Scan for the cell matching the given text and deliver its [x, y] coordinate at center. 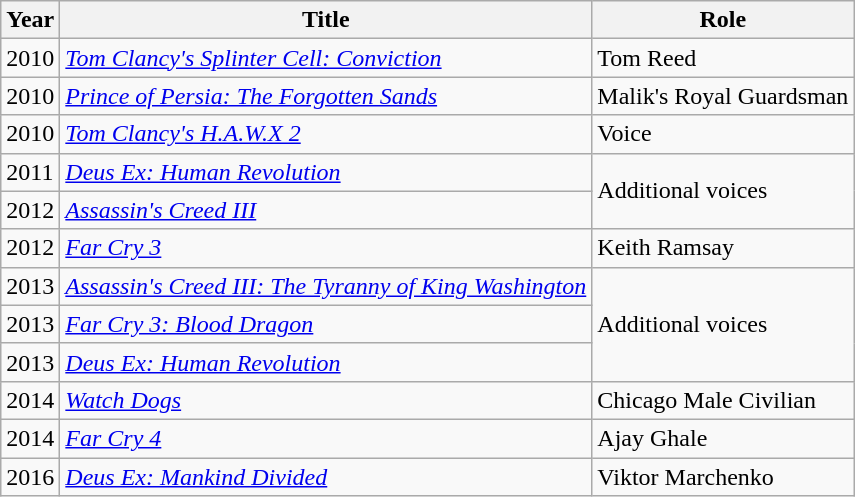
Assassin's Creed III [326, 210]
2016 [30, 477]
Year [30, 20]
Voice [723, 134]
Malik's Royal Guardsman [723, 96]
Assassin's Creed III: The Tyranny of King Washington [326, 286]
Role [723, 20]
Far Cry 4 [326, 438]
Viktor Marchenko [723, 477]
Far Cry 3 [326, 248]
Deus Ex: Mankind Divided [326, 477]
Keith Ramsay [723, 248]
Ajay Ghale [723, 438]
Far Cry 3: Blood Dragon [326, 324]
2011 [30, 172]
Watch Dogs [326, 400]
Tom Clancy's H.A.W.X 2 [326, 134]
Prince of Persia: The Forgotten Sands [326, 96]
Title [326, 20]
Tom Reed [723, 58]
Chicago Male Civilian [723, 400]
Tom Clancy's Splinter Cell: Conviction [326, 58]
